Pinpoint the cell where the given text exists, returning its (x, y) midpoint coordinate. 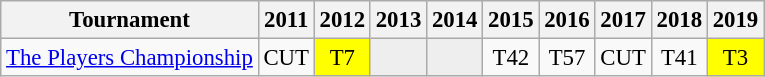
2011 (286, 20)
2017 (623, 20)
2015 (511, 20)
T41 (679, 58)
T42 (511, 58)
Tournament (130, 20)
2018 (679, 20)
T3 (735, 58)
2019 (735, 20)
2013 (398, 20)
T7 (342, 58)
2016 (567, 20)
2012 (342, 20)
The Players Championship (130, 58)
T57 (567, 58)
2014 (455, 20)
